Pinpoint the cell where the given text exists, returning its [X, Y] midpoint coordinate. 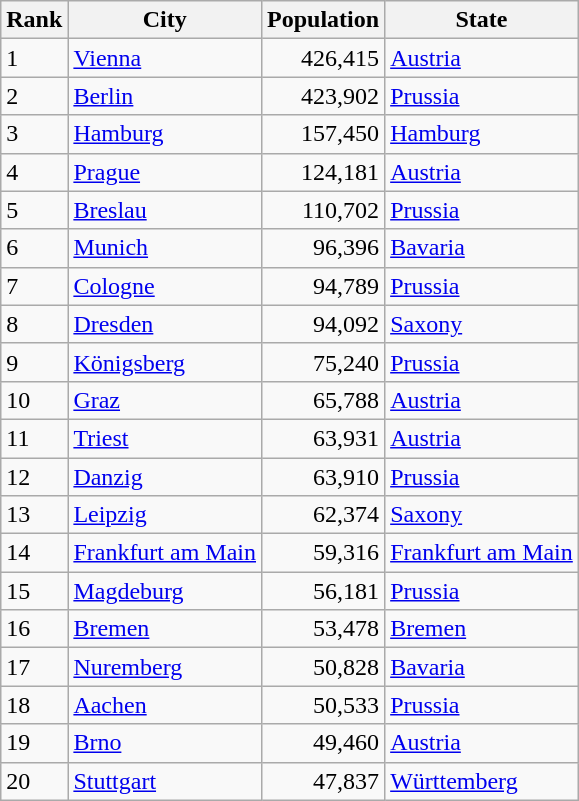
Königsberg [165, 362]
96,396 [324, 248]
16 [34, 629]
1 [34, 58]
Munich [165, 248]
Vienna [165, 58]
49,460 [324, 743]
12 [34, 477]
15 [34, 591]
5 [34, 210]
4 [34, 172]
59,316 [324, 553]
11 [34, 438]
10 [34, 400]
Brno [165, 743]
2 [34, 96]
19 [34, 743]
63,910 [324, 477]
63,931 [324, 438]
50,533 [324, 705]
Württemberg [482, 781]
62,374 [324, 515]
Dresden [165, 324]
State [482, 20]
7 [34, 286]
8 [34, 324]
Stuttgart [165, 781]
Nuremberg [165, 667]
50,828 [324, 667]
110,702 [324, 210]
9 [34, 362]
17 [34, 667]
94,789 [324, 286]
Magdeburg [165, 591]
426,415 [324, 58]
Rank [34, 20]
Leipzig [165, 515]
18 [34, 705]
47,837 [324, 781]
Graz [165, 400]
Cologne [165, 286]
124,181 [324, 172]
14 [34, 553]
Aachen [165, 705]
3 [34, 134]
Danzig [165, 477]
Prague [165, 172]
Triest [165, 438]
Berlin [165, 96]
423,902 [324, 96]
Population [324, 20]
56,181 [324, 591]
94,092 [324, 324]
65,788 [324, 400]
20 [34, 781]
13 [34, 515]
157,450 [324, 134]
City [165, 20]
Breslau [165, 210]
53,478 [324, 629]
6 [34, 248]
75,240 [324, 362]
